Extract the [X, Y] coordinate from the center of the cell holding the provided text.  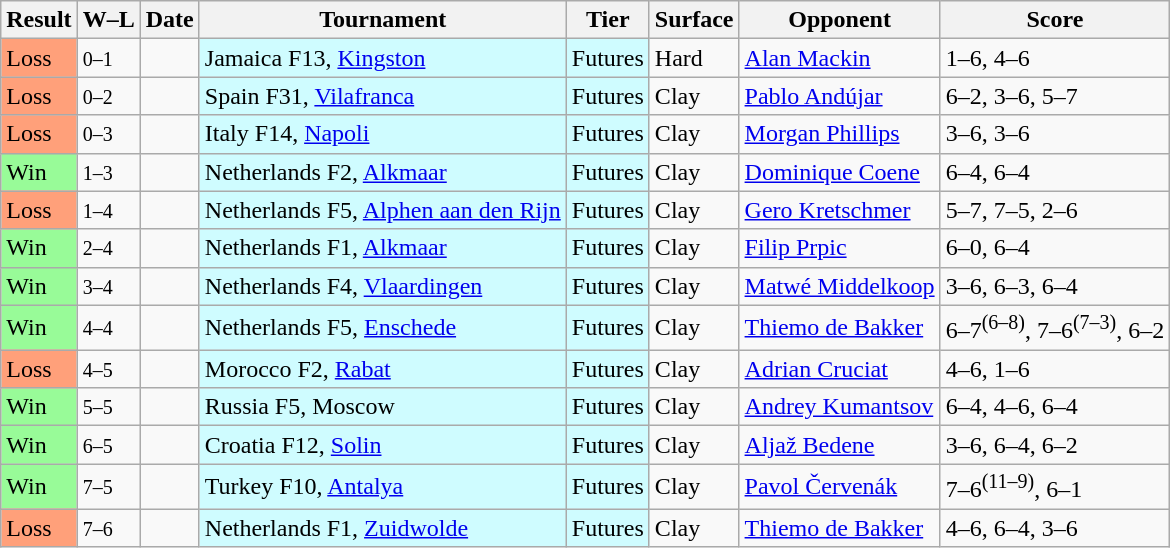
Gero Kretschmer [840, 210]
Netherlands F1, Zuidwolde [382, 528]
Morocco F2, Rabat [382, 369]
Turkey F10, Antalya [382, 486]
4–4 [108, 328]
4–6, 1–6 [1055, 369]
Jamaica F13, Kingston [382, 58]
Hard [694, 58]
6–7(6–8), 7–6(7–3), 6–2 [1055, 328]
Netherlands F5, Alphen aan den Rijn [382, 210]
Alan Mackin [840, 58]
1–6, 4–6 [1055, 58]
Russia F5, Moscow [382, 407]
3–6, 3–6 [1055, 134]
0–2 [108, 96]
Opponent [840, 20]
Matwé Middelkoop [840, 286]
4–5 [108, 369]
0–3 [108, 134]
Aljaž Bedene [840, 445]
Filip Prpic [840, 248]
Surface [694, 20]
Italy F14, Napoli [382, 134]
1–4 [108, 210]
Netherlands F1, Alkmaar [382, 248]
7–6 [108, 528]
4–6, 6–4, 3–6 [1055, 528]
3–6, 6–4, 6–2 [1055, 445]
Netherlands F5, Enschede [382, 328]
Croatia F12, Solin [382, 445]
W–L [108, 20]
Tier [608, 20]
6–4, 4–6, 6–4 [1055, 407]
7–6(11–9), 6–1 [1055, 486]
6–0, 6–4 [1055, 248]
Andrey Kumantsov [840, 407]
6–2, 3–6, 5–7 [1055, 96]
Score [1055, 20]
Pablo Andújar [840, 96]
3–6, 6–3, 6–4 [1055, 286]
Morgan Phillips [840, 134]
Tournament [382, 20]
2–4 [108, 248]
Netherlands F4, Vlaardingen [382, 286]
Pavol Červenák [840, 486]
Result [39, 20]
6–5 [108, 445]
6–4, 6–4 [1055, 172]
5–7, 7–5, 2–6 [1055, 210]
Spain F31, Vilafranca [382, 96]
3–4 [108, 286]
5–5 [108, 407]
1–3 [108, 172]
Dominique Coene [840, 172]
Date [170, 20]
Netherlands F2, Alkmaar [382, 172]
Adrian Cruciat [840, 369]
7–5 [108, 486]
0–1 [108, 58]
